Detect which cell encompasses the target text, then output its [X, Y] center coordinate. 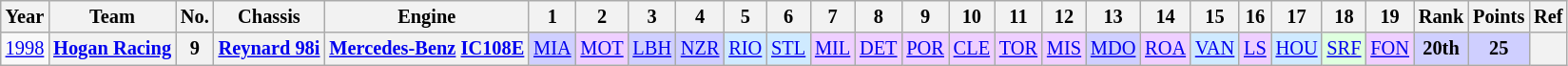
11 [1018, 16]
Rank [1442, 16]
Hogan Racing [112, 49]
25 [1499, 49]
FON [1389, 49]
LS [1255, 49]
MIA [552, 49]
6 [788, 16]
Chassis [270, 16]
20th [1442, 49]
NZR [700, 49]
10 [972, 16]
DET [879, 49]
3 [651, 16]
MDO [1113, 49]
4 [700, 16]
MIS [1064, 49]
VAN [1215, 49]
1 [552, 16]
2 [603, 16]
Mercedes-Benz IC108E [426, 49]
No. [195, 16]
STL [788, 49]
14 [1166, 16]
SRF [1344, 49]
ROA [1166, 49]
5 [745, 16]
LBH [651, 49]
MIL [833, 49]
16 [1255, 16]
12 [1064, 16]
1998 [25, 49]
8 [879, 16]
Ref [1548, 16]
TOR [1018, 49]
HOU [1297, 49]
CLE [972, 49]
7 [833, 16]
Points [1499, 16]
Year [25, 16]
15 [1215, 16]
13 [1113, 16]
17 [1297, 16]
Team [112, 16]
RIO [745, 49]
Reynard 98i [270, 49]
MOT [603, 49]
Engine [426, 16]
18 [1344, 16]
19 [1389, 16]
POR [924, 49]
